Return [x, y] of the center of cell containing provided text 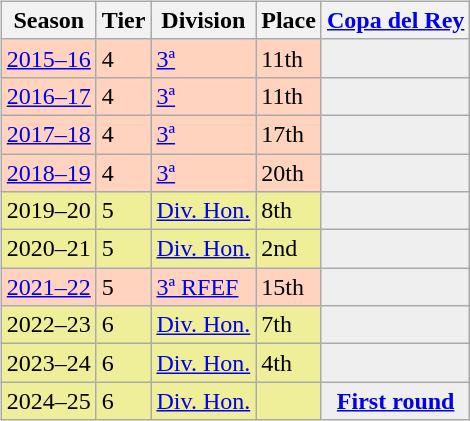
Place [289, 20]
2019–20 [48, 211]
4th [289, 363]
7th [289, 325]
2022–23 [48, 325]
2017–18 [48, 134]
2nd [289, 249]
2016–17 [48, 96]
Division [204, 20]
2018–19 [48, 173]
Tier [124, 20]
20th [289, 173]
2020–21 [48, 249]
Season [48, 20]
17th [289, 134]
2021–22 [48, 287]
8th [289, 211]
First round [395, 401]
Copa del Rey [395, 20]
3ª RFEF [204, 287]
15th [289, 287]
2024–25 [48, 401]
2023–24 [48, 363]
2015–16 [48, 58]
